Provide the (X, Y) coordinate of the cell's center where the given text is located.  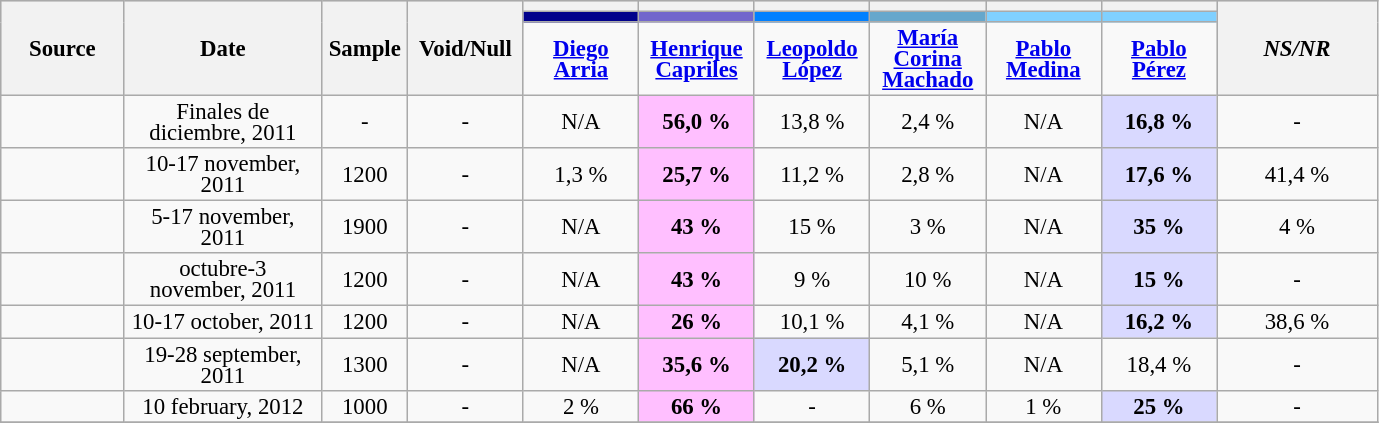
16,2 % (1159, 322)
1000 (365, 406)
octubre-3 november, 2011 (223, 280)
35,6 % (697, 364)
3 % (928, 228)
Source (62, 48)
1 % (1044, 406)
Pablo Medina (1044, 59)
10,1 % (812, 322)
10-17 october, 2011 (223, 322)
1900 (365, 228)
9 % (812, 280)
18,4 % (1159, 364)
2 % (581, 406)
41,4 % (1298, 174)
Pablo Pérez (1159, 59)
1300 (365, 364)
25 % (1159, 406)
10 february, 2012 (223, 406)
Finales de diciembre, 2011 (223, 122)
Void/Null (466, 48)
35 % (1159, 228)
20,2 % (812, 364)
6 % (928, 406)
Henrique Capriles (697, 59)
25,7 % (697, 174)
5-17 november, 2011 (223, 228)
2,4 % (928, 122)
11,2 % (812, 174)
5,1 % (928, 364)
4,1 % (928, 322)
Leopoldo López (812, 59)
NS/NR (1298, 48)
4 % (1298, 228)
16,8 % (1159, 122)
56,0 % (697, 122)
María Corina Machado (928, 59)
13,8 % (812, 122)
10 % (928, 280)
Sample (365, 48)
2,8 % (928, 174)
26 % (697, 322)
Diego Arria (581, 59)
17,6 % (1159, 174)
Date (223, 48)
38,6 % (1298, 322)
19-28 september, 2011 (223, 364)
10-17 november, 2011 (223, 174)
66 % (697, 406)
1,3 % (581, 174)
